Identify which cell holds the provided text, then report its [X, Y] central coordinate. 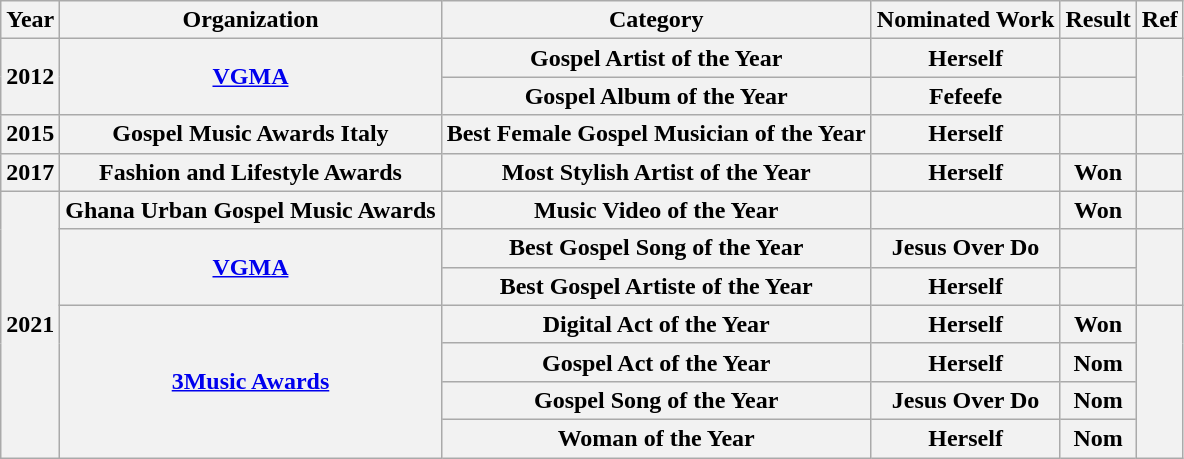
3Music Awards [250, 381]
Gospel Artist of the Year [656, 58]
Gospel Song of the Year [656, 400]
2015 [30, 134]
Ghana Urban Gospel Music Awards [250, 210]
Digital Act of the Year [656, 324]
Gospel Music Awards Italy [250, 134]
Most Stylish Artist of the Year [656, 172]
Best Female Gospel Musician of the Year [656, 134]
Music Video of the Year [656, 210]
Organization [250, 20]
Category [656, 20]
Best Gospel Artiste of the Year [656, 286]
Gospel Act of the Year [656, 362]
Gospel Album of the Year [656, 96]
Result [1098, 20]
Year [30, 20]
Ref [1160, 20]
Best Gospel Song of the Year [656, 248]
Nominated Work [966, 20]
Woman of the Year [656, 438]
2012 [30, 77]
Fashion and Lifestyle Awards [250, 172]
2021 [30, 324]
Fefeefe [966, 96]
2017 [30, 172]
